Return the [x, y] coordinate for the center point of the cell that contains the specified text.  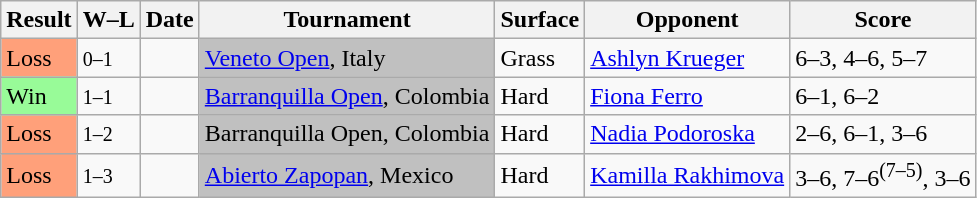
2–6, 6–1, 3–6 [883, 134]
Fiona Ferro [688, 96]
Grass [540, 58]
Score [883, 20]
Kamilla Rakhimova [688, 176]
1–1 [108, 96]
1–3 [108, 176]
6–1, 6–2 [883, 96]
Abierto Zapopan, Mexico [347, 176]
6–3, 4–6, 5–7 [883, 58]
3–6, 7–6(7–5), 3–6 [883, 176]
Surface [540, 20]
Veneto Open, Italy [347, 58]
Nadia Podoroska [688, 134]
0–1 [108, 58]
1–2 [108, 134]
Tournament [347, 20]
Date [170, 20]
W–L [108, 20]
Win [39, 96]
Result [39, 20]
Ashlyn Krueger [688, 58]
Opponent [688, 20]
